Determine the [X, Y] coordinate at the center of the cell enclosing the given text.  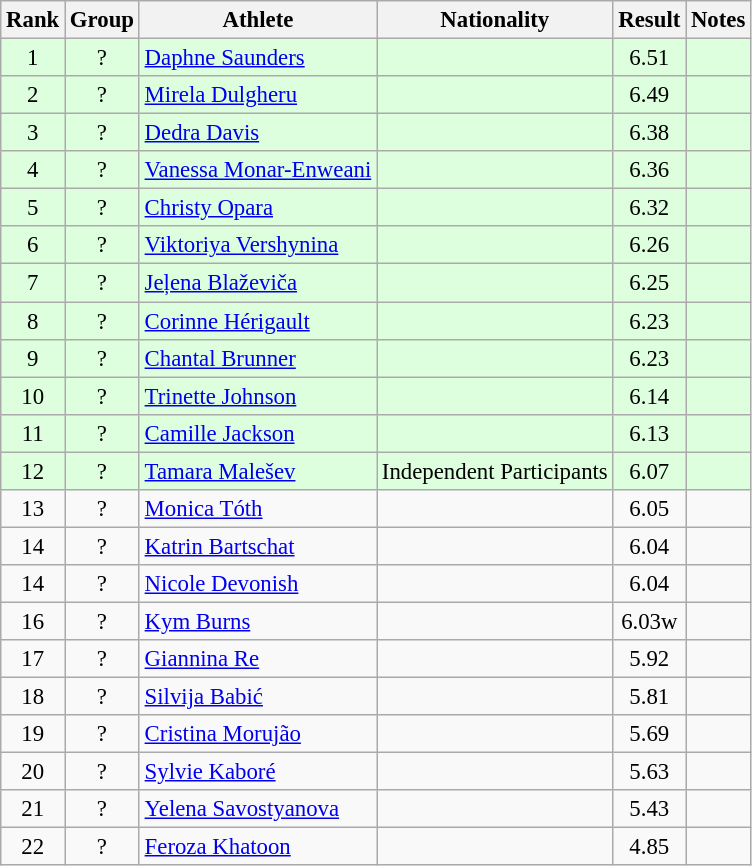
5.69 [650, 734]
Monica Tóth [258, 509]
5.63 [650, 772]
Trinette Johnson [258, 396]
16 [33, 621]
18 [33, 697]
22 [33, 847]
6.13 [650, 433]
5.81 [650, 697]
6.26 [650, 245]
Group [102, 20]
6.25 [650, 283]
Yelena Savostyanova [258, 809]
19 [33, 734]
21 [33, 809]
Kym Burns [258, 621]
6.51 [650, 58]
Athlete [258, 20]
8 [33, 321]
Independent Participants [495, 471]
12 [33, 471]
6.07 [650, 471]
Corinne Hérigault [258, 321]
7 [33, 283]
1 [33, 58]
Viktoriya Vershynina [258, 245]
Chantal Brunner [258, 358]
3 [33, 133]
11 [33, 433]
Christy Opara [258, 208]
2 [33, 95]
6.36 [650, 170]
6.32 [650, 208]
Silvija Babić [258, 697]
6.14 [650, 396]
Daphne Saunders [258, 58]
5 [33, 208]
Vanessa Monar-Enweani [258, 170]
Rank [33, 20]
Camille Jackson [258, 433]
6.05 [650, 509]
Cristina Morujão [258, 734]
Katrin Bartschat [258, 546]
Tamara Malešev [258, 471]
9 [33, 358]
13 [33, 509]
5.43 [650, 809]
Sylvie Kaboré [258, 772]
10 [33, 396]
6.03w [650, 621]
Feroza Khatoon [258, 847]
Nationality [495, 20]
Result [650, 20]
6 [33, 245]
4 [33, 170]
Notes [718, 20]
Giannina Re [258, 659]
Mirela Dulgheru [258, 95]
Nicole Devonish [258, 584]
4.85 [650, 847]
5.92 [650, 659]
6.49 [650, 95]
17 [33, 659]
Jeļena Blaževiča [258, 283]
Dedra Davis [258, 133]
20 [33, 772]
6.38 [650, 133]
